Return the (x, y) coordinate for the center point of the cell that contains the specified text.  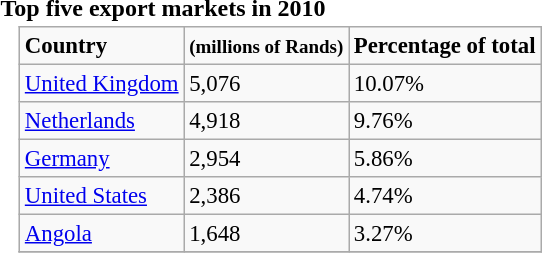
United States (102, 196)
2,386 (266, 196)
9.76% (444, 121)
Angola (102, 234)
4,918 (266, 121)
1,648 (266, 234)
5.86% (444, 159)
Country (102, 46)
4.74% (444, 196)
5,076 (266, 83)
United Kingdom (102, 83)
Percentage of total (444, 46)
(millions of Rands) (266, 46)
Germany (102, 159)
3.27% (444, 234)
2,954 (266, 159)
10.07% (444, 83)
Netherlands (102, 121)
